Locate the cell with the specified text and output its (x, y) center coordinate. 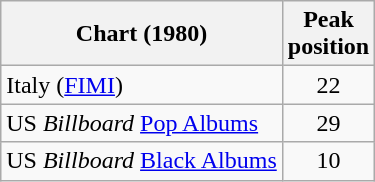
US Billboard Black Albums (142, 161)
Italy (FIMI) (142, 85)
Peakposition (328, 34)
10 (328, 161)
US Billboard Pop Albums (142, 123)
Chart (1980) (142, 34)
29 (328, 123)
22 (328, 85)
